Output the (x, y) coordinate of the center of the cell containing the given text.  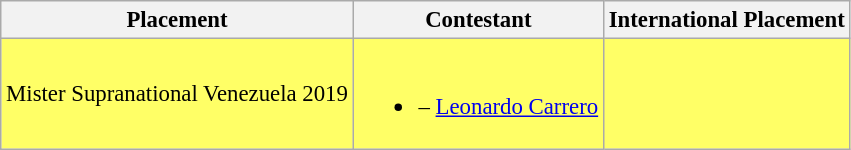
– Leonardo Carrero (478, 94)
Placement (177, 20)
International Placement (726, 20)
Mister Supranational Venezuela 2019 (177, 94)
Contestant (478, 20)
